Search for the cell housing the specified text and yield its (x, y) center coordinate. 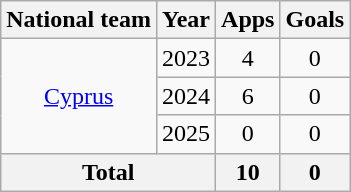
Total (108, 172)
Goals (315, 20)
Apps (248, 20)
2024 (186, 96)
Cyprus (79, 96)
6 (248, 96)
2025 (186, 134)
National team (79, 20)
2023 (186, 58)
4 (248, 58)
10 (248, 172)
Year (186, 20)
